From the cell containing the given text, extract its center point as (X, Y) coordinate. 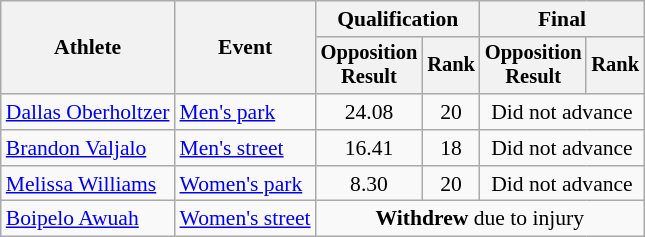
16.41 (370, 148)
Event (246, 48)
Athlete (88, 48)
Women's street (246, 219)
Women's park (246, 184)
18 (451, 148)
Qualification (398, 19)
Withdrew due to injury (480, 219)
Melissa Williams (88, 184)
Men's park (246, 112)
24.08 (370, 112)
Men's street (246, 148)
Dallas Oberholtzer (88, 112)
Final (562, 19)
Brandon Valjalo (88, 148)
8.30 (370, 184)
Boipelo Awuah (88, 219)
